Return the [X, Y] coordinate for the center point of the cell that contains the specified text.  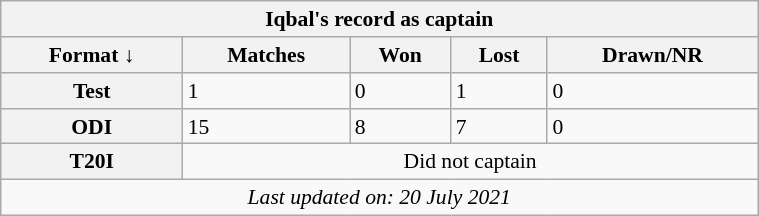
Last updated on: 20 July 2021 [380, 197]
Lost [500, 55]
Drawn/NR [652, 55]
7 [500, 126]
Won [400, 55]
Iqbal's record as captain [380, 19]
Matches [266, 55]
Test [92, 91]
Format ↓ [92, 55]
ODI [92, 126]
15 [266, 126]
Did not captain [470, 162]
T20I [92, 162]
8 [400, 126]
